Detect which cell encompasses the target text, then output its (x, y) center coordinate. 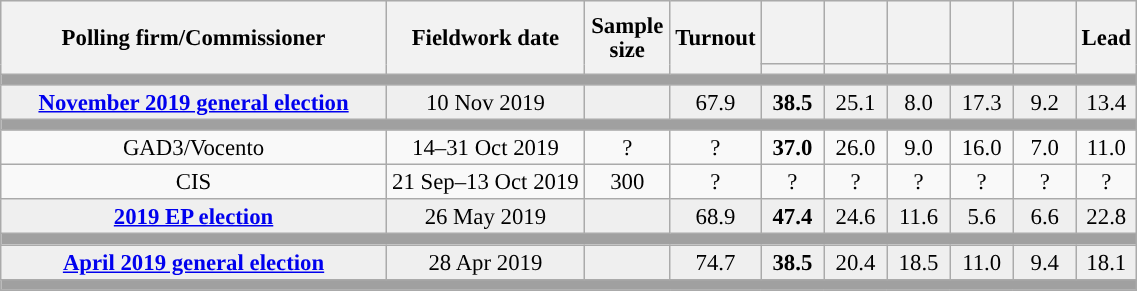
16.0 (982, 148)
26.0 (856, 148)
20.4 (856, 262)
9.2 (1044, 102)
Turnout (716, 38)
21 Sep–13 Oct 2019 (485, 182)
9.0 (918, 148)
10 Nov 2019 (485, 102)
14–31 Oct 2019 (485, 148)
5.6 (982, 218)
25.1 (856, 102)
18.5 (918, 262)
Polling firm/Commissioner (194, 38)
300 (627, 182)
47.4 (792, 218)
67.9 (716, 102)
74.7 (716, 262)
7.0 (1044, 148)
18.1 (1106, 262)
2019 EP election (194, 218)
11.6 (918, 218)
GAD3/Vocento (194, 148)
22.8 (1106, 218)
November 2019 general election (194, 102)
13.4 (1106, 102)
9.4 (1044, 262)
Lead (1106, 38)
6.6 (1044, 218)
68.9 (716, 218)
Sample size (627, 38)
Fieldwork date (485, 38)
April 2019 general election (194, 262)
28 Apr 2019 (485, 262)
37.0 (792, 148)
24.6 (856, 218)
17.3 (982, 102)
8.0 (918, 102)
CIS (194, 182)
26 May 2019 (485, 218)
